Return [X, Y] of the center of cell containing provided text 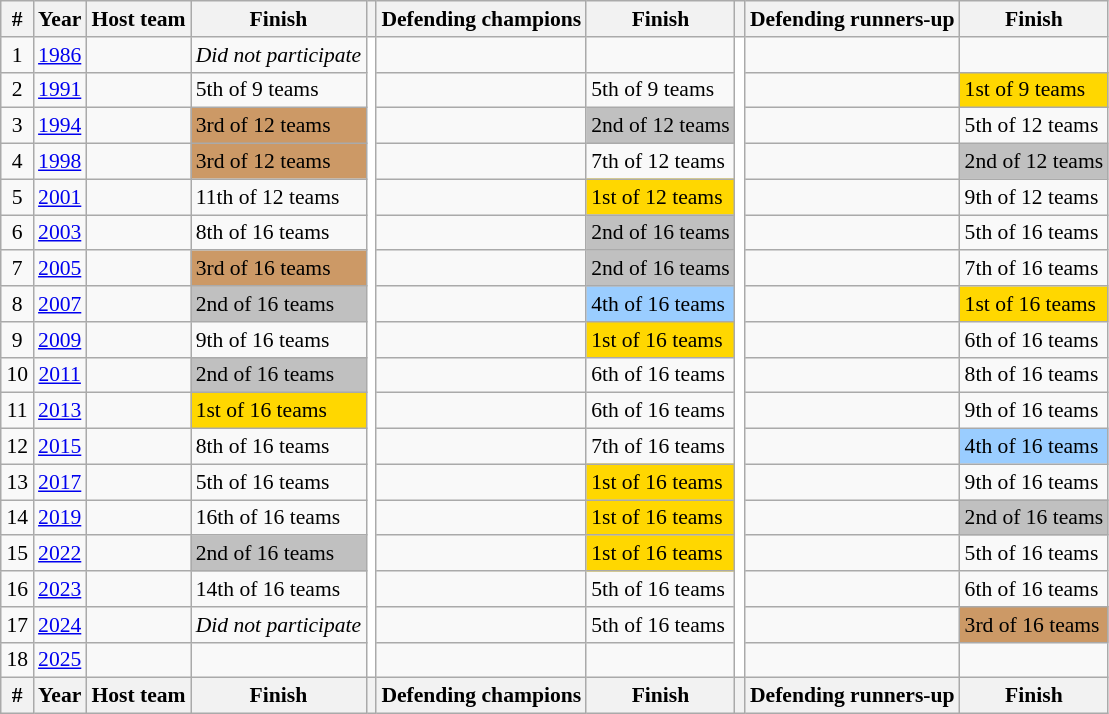
9th of 12 teams [1034, 197]
2022 [60, 554]
2019 [60, 518]
18 [17, 660]
13 [17, 482]
7th of 12 teams [660, 162]
6 [17, 233]
2013 [60, 411]
2015 [60, 447]
14th of 16 teams [279, 589]
16 [17, 589]
11 [17, 411]
14 [17, 518]
1st of 12 teams [660, 197]
2009 [60, 340]
1st of 9 teams [1034, 90]
2011 [60, 375]
1991 [60, 90]
5th of 12 teams [1034, 126]
5 [17, 197]
16th of 16 teams [279, 518]
1986 [60, 55]
2003 [60, 233]
7 [17, 269]
9 [17, 340]
2007 [60, 304]
10 [17, 375]
17 [17, 625]
2017 [60, 482]
2024 [60, 625]
12 [17, 447]
4 [17, 162]
2023 [60, 589]
2025 [60, 660]
2005 [60, 269]
1998 [60, 162]
1994 [60, 126]
1 [17, 55]
8 [17, 304]
2001 [60, 197]
11th of 12 teams [279, 197]
2 [17, 90]
3 [17, 126]
15 [17, 554]
